Locate the cell with the specified text and output its (X, Y) center coordinate. 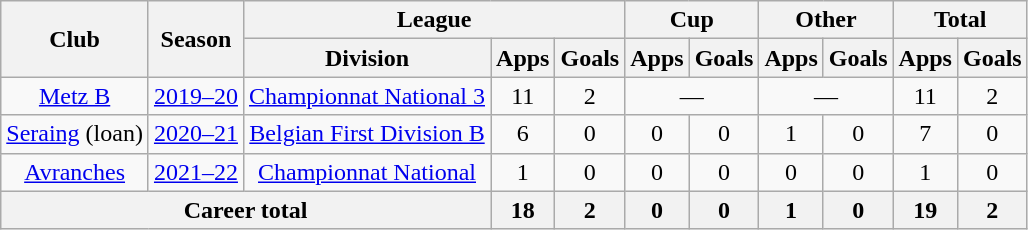
Other (826, 20)
Championnat National (366, 172)
Season (196, 39)
Avranches (75, 172)
Club (75, 39)
6 (523, 134)
Cup (692, 20)
2020–21 (196, 134)
Total (960, 20)
Belgian First Division B (366, 134)
18 (523, 210)
Seraing (loan) (75, 134)
2019–20 (196, 96)
7 (925, 134)
19 (925, 210)
Division (366, 58)
Championnat National 3 (366, 96)
League (434, 20)
Career total (246, 210)
2021–22 (196, 172)
Metz B (75, 96)
